Provide the [X, Y] coordinate of the cell's center where the given text is located.  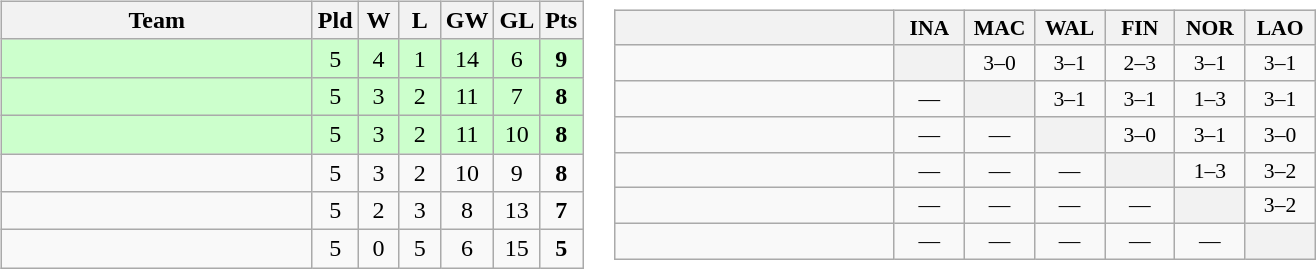
WAL [1070, 28]
FIN [1140, 28]
0 [378, 249]
2–3 [1140, 63]
Pts [562, 20]
MAC [999, 28]
GW [467, 20]
15 [517, 249]
LAO [1280, 28]
INA [929, 28]
L [420, 20]
Team [156, 20]
1 [420, 58]
GL [517, 20]
4 [378, 58]
W [378, 20]
14 [467, 58]
NOR [1210, 28]
Pld [335, 20]
13 [517, 211]
